Determine the [X, Y] coordinate at the center of the cell enclosing the given text.  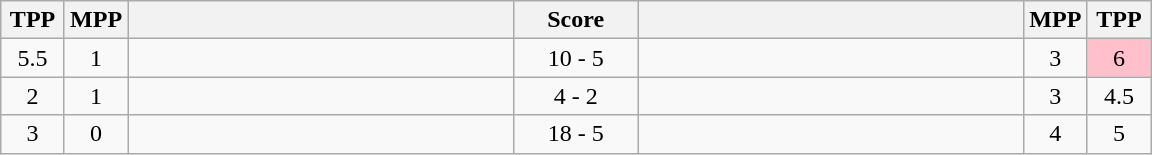
2 [33, 96]
10 - 5 [576, 58]
0 [96, 134]
Score [576, 20]
4 - 2 [576, 96]
4 [1056, 134]
4.5 [1119, 96]
5 [1119, 134]
18 - 5 [576, 134]
5.5 [33, 58]
6 [1119, 58]
